Detect which cell encompasses the target text, then output its (x, y) center coordinate. 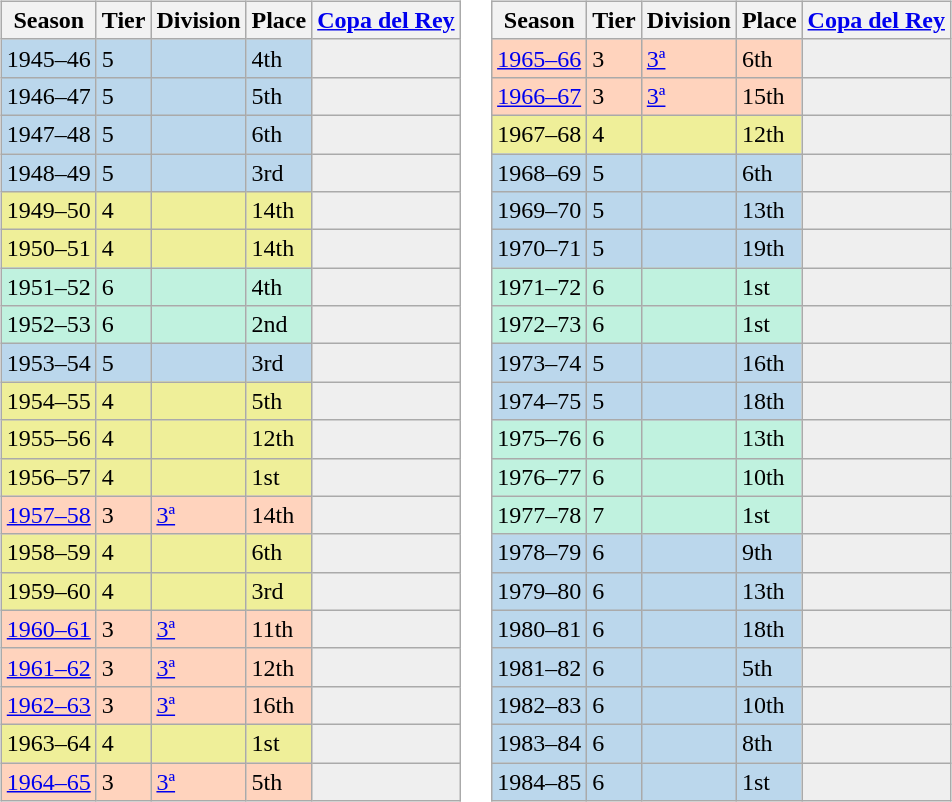
19th (769, 249)
1981–82 (540, 667)
1953–54 (48, 363)
1971–72 (540, 287)
1955–56 (48, 439)
1973–74 (540, 363)
2nd (279, 325)
1982–83 (540, 705)
1948–49 (48, 173)
1965–66 (540, 58)
1968–69 (540, 173)
1975–76 (540, 439)
1979–80 (540, 591)
1963–64 (48, 743)
1946–47 (48, 96)
1947–48 (48, 134)
1983–84 (540, 743)
1951–52 (48, 287)
1974–75 (540, 401)
1980–81 (540, 629)
1978–79 (540, 553)
1969–70 (540, 211)
15th (769, 96)
9th (769, 553)
7 (614, 515)
1972–73 (540, 325)
1984–85 (540, 781)
1960–61 (48, 629)
1961–62 (48, 667)
1964–65 (48, 781)
8th (769, 743)
1976–77 (540, 477)
1954–55 (48, 401)
1977–78 (540, 515)
1950–51 (48, 249)
1966–67 (540, 96)
11th (279, 629)
1945–46 (48, 58)
1952–53 (48, 325)
1970–71 (540, 249)
1967–68 (540, 134)
1962–63 (48, 705)
1956–57 (48, 477)
1958–59 (48, 553)
1957–58 (48, 515)
1949–50 (48, 211)
1959–60 (48, 591)
